Return (X, Y) of the center of cell containing provided text 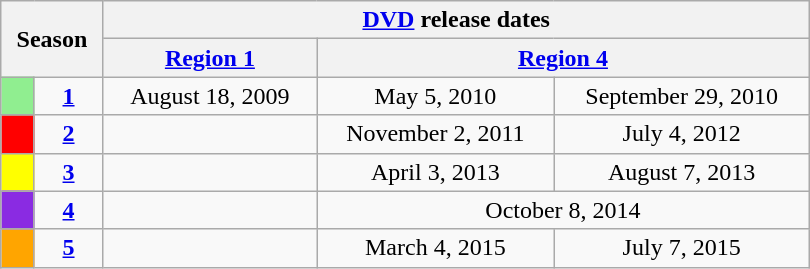
July 4, 2012 (682, 134)
2 (68, 134)
March 4, 2015 (436, 248)
1 (68, 96)
May 5, 2010 (436, 96)
Season (52, 39)
August 7, 2013 (682, 172)
October 8, 2014 (564, 210)
4 (68, 210)
Region 1 (210, 58)
April 3, 2013 (436, 172)
3 (68, 172)
September 29, 2010 (682, 96)
August 18, 2009 (210, 96)
DVD release dates (456, 20)
November 2, 2011 (436, 134)
5 (68, 248)
July 7, 2015 (682, 248)
Region 4 (564, 58)
